For the text-containing cell, return its midpoint in (X, Y) coordinate format. 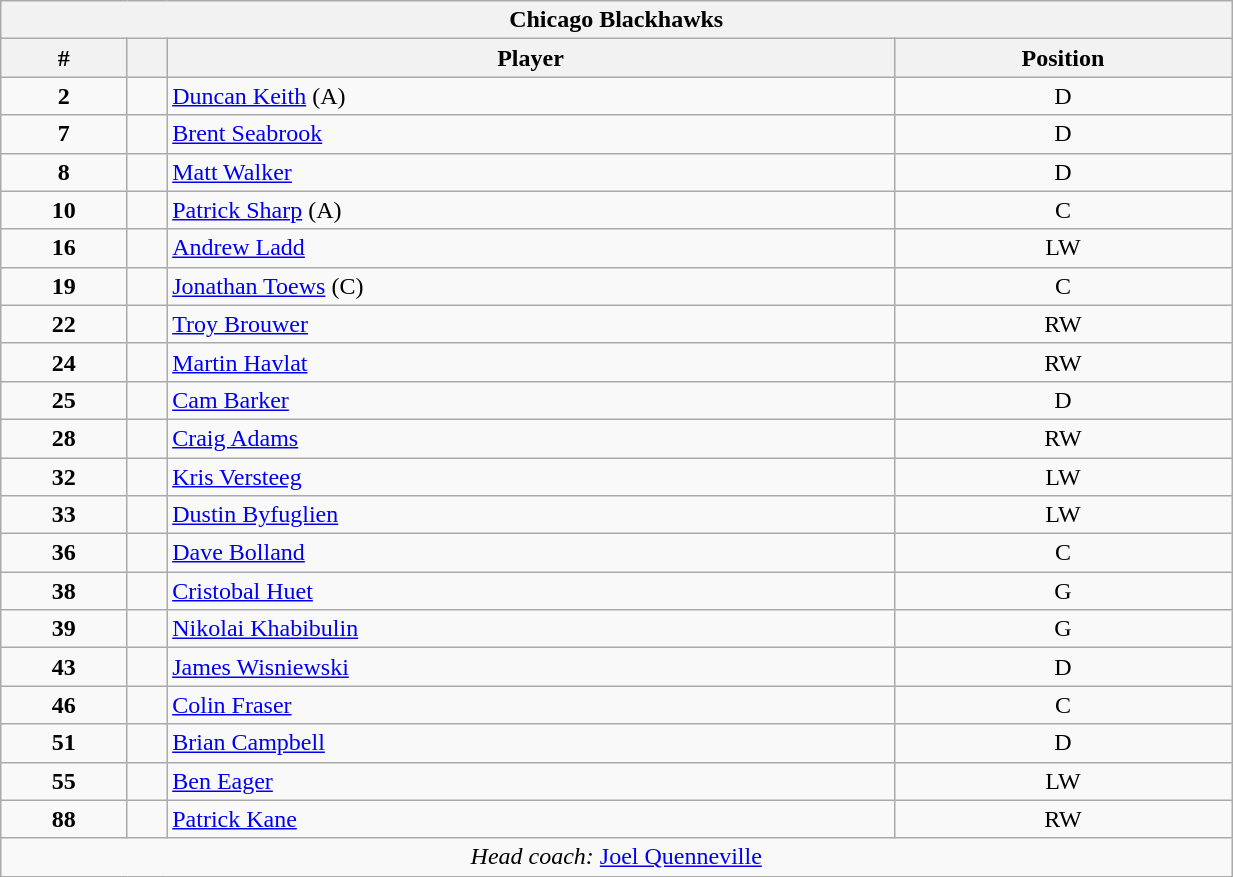
Kris Versteeg (531, 477)
28 (64, 438)
7 (64, 134)
43 (64, 667)
38 (64, 591)
Troy Brouwer (531, 324)
16 (64, 248)
Player (531, 58)
Duncan Keith (A) (531, 96)
Cam Barker (531, 400)
51 (64, 743)
Cristobal Huet (531, 591)
Patrick Kane (531, 819)
Matt Walker (531, 172)
2 (64, 96)
25 (64, 400)
# (64, 58)
Martin Havlat (531, 362)
Colin Fraser (531, 705)
Nikolai Khabibulin (531, 629)
Ben Eager (531, 781)
Jonathan Toews (C) (531, 286)
Brent Seabrook (531, 134)
Brian Campbell (531, 743)
88 (64, 819)
22 (64, 324)
Head coach: Joel Quenneville (616, 857)
19 (64, 286)
Patrick Sharp (A) (531, 210)
Craig Adams (531, 438)
8 (64, 172)
Dustin Byfuglien (531, 515)
36 (64, 553)
24 (64, 362)
James Wisniewski (531, 667)
Andrew Ladd (531, 248)
Dave Bolland (531, 553)
Position (1062, 58)
55 (64, 781)
Chicago Blackhawks (616, 20)
10 (64, 210)
32 (64, 477)
33 (64, 515)
39 (64, 629)
46 (64, 705)
